Capture the cell that displays the provided text and extract its [X, Y] central coordinate. 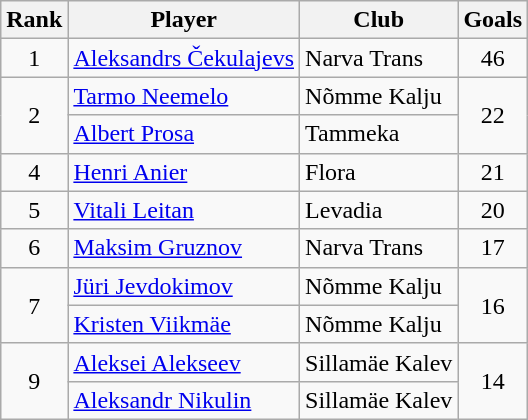
17 [493, 248]
21 [493, 172]
5 [34, 210]
2 [34, 115]
Player [184, 20]
14 [493, 381]
Club [379, 20]
Vitali Leitan [184, 210]
Tarmo Neemelo [184, 96]
9 [34, 381]
Tammeka [379, 134]
Goals [493, 20]
Flora [379, 172]
Aleksandr Nikulin [184, 400]
Albert Prosa [184, 134]
Maksim Gruznov [184, 248]
4 [34, 172]
1 [34, 58]
6 [34, 248]
16 [493, 305]
Kristen Viikmäe [184, 324]
Aleksandrs Čekulajevs [184, 58]
Henri Anier [184, 172]
46 [493, 58]
7 [34, 305]
20 [493, 210]
Rank [34, 20]
Levadia [379, 210]
22 [493, 115]
Aleksei Alekseev [184, 362]
Jüri Jevdokimov [184, 286]
